Locate the cell with the specified text and output its [X, Y] center coordinate. 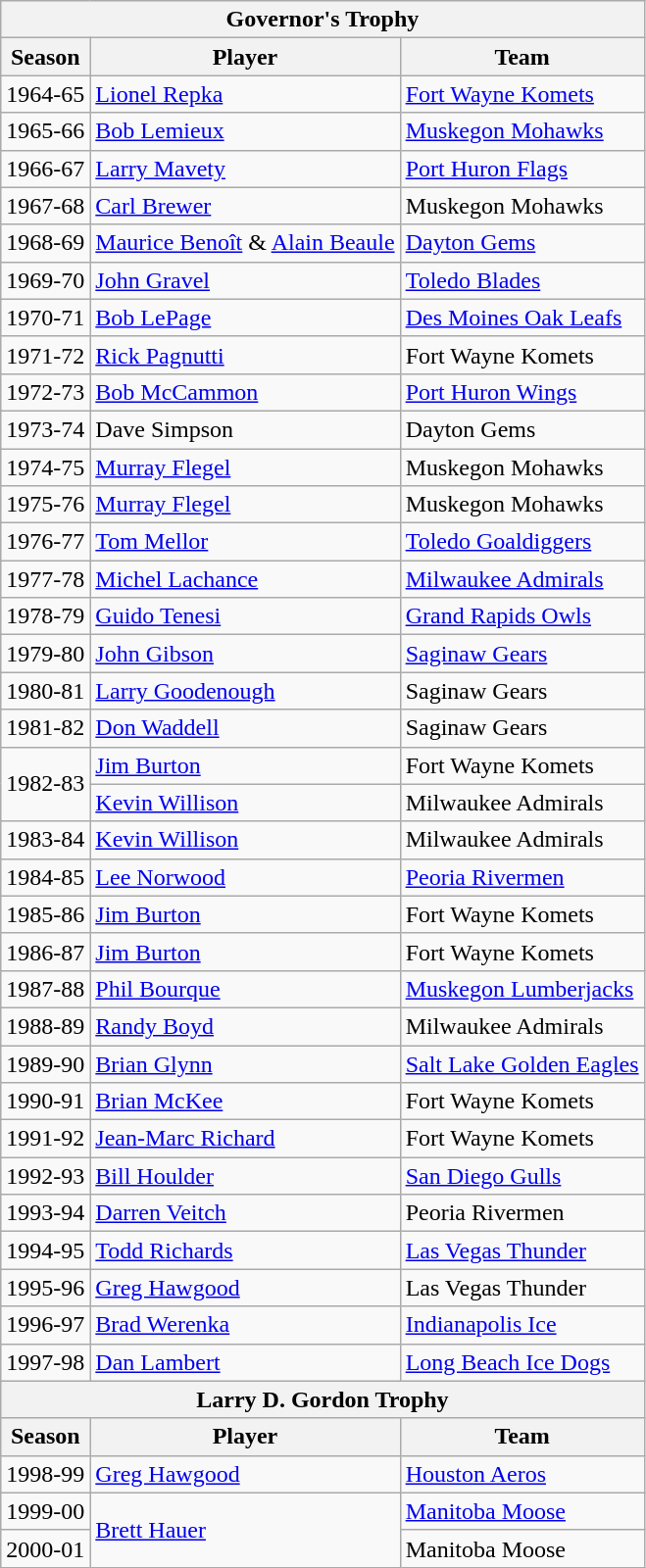
Darren Veitch [245, 1213]
1995-96 [45, 1288]
Phil Bourque [245, 989]
1979-80 [45, 654]
1971-72 [45, 355]
1975-76 [45, 505]
1980-81 [45, 691]
Michel Lachance [245, 579]
Bob LePage [245, 318]
Brett Hauer [245, 1530]
Grand Rapids Owls [522, 616]
Dave Simpson [245, 429]
1964-65 [45, 94]
1991-92 [45, 1139]
1982-83 [45, 784]
Indianapolis Ice [522, 1325]
1998-99 [45, 1474]
Toledo Goaldiggers [522, 542]
1987-88 [45, 989]
1983-84 [45, 840]
1966-67 [45, 169]
1993-94 [45, 1213]
John Gravel [245, 280]
1984-85 [45, 877]
Larry D. Gordon Trophy [323, 1399]
1989-90 [45, 1063]
1981-82 [45, 728]
Bob Lemieux [245, 131]
Salt Lake Golden Eagles [522, 1063]
1970-71 [45, 318]
Port Huron Wings [522, 392]
Guido Tenesi [245, 616]
1972-73 [45, 392]
1976-77 [45, 542]
Muskegon Lumberjacks [522, 989]
Houston Aeros [522, 1474]
1999-00 [45, 1511]
Todd Richards [245, 1250]
Tom Mellor [245, 542]
Port Huron Flags [522, 169]
Governor's Trophy [323, 20]
1965-66 [45, 131]
1997-98 [45, 1362]
Long Beach Ice Dogs [522, 1362]
1978-79 [45, 616]
Brian Glynn [245, 1063]
John Gibson [245, 654]
1992-93 [45, 1176]
Larry Goodenough [245, 691]
Dan Lambert [245, 1362]
Rick Pagnutti [245, 355]
1974-75 [45, 467]
Jean-Marc Richard [245, 1139]
Brian McKee [245, 1102]
Don Waddell [245, 728]
1969-70 [45, 280]
Maurice Benoît & Alain Beaule [245, 243]
Randy Boyd [245, 1026]
Lee Norwood [245, 877]
San Diego Gulls [522, 1176]
1967-68 [45, 206]
1996-97 [45, 1325]
Brad Werenka [245, 1325]
1985-86 [45, 914]
1973-74 [45, 429]
1994-95 [45, 1250]
1990-91 [45, 1102]
Lionel Repka [245, 94]
1977-78 [45, 579]
Des Moines Oak Leafs [522, 318]
Bill Houlder [245, 1176]
Larry Mavety [245, 169]
1988-89 [45, 1026]
Toledo Blades [522, 280]
1986-87 [45, 952]
2000-01 [45, 1548]
Bob McCammon [245, 392]
Carl Brewer [245, 206]
1968-69 [45, 243]
